Capture the cell that displays the provided text and extract its [X, Y] central coordinate. 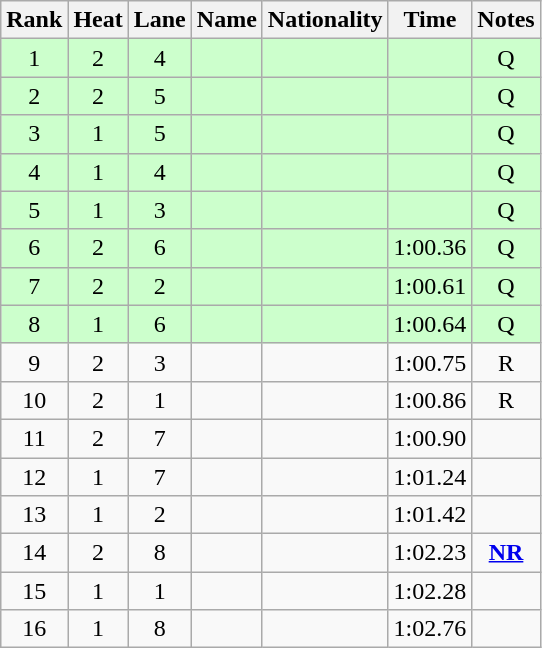
9 [34, 362]
Heat [98, 20]
1:00.86 [430, 400]
10 [34, 400]
1:00.64 [430, 324]
13 [34, 515]
Notes [506, 20]
1:02.23 [430, 553]
16 [34, 629]
12 [34, 477]
11 [34, 438]
Time [430, 20]
1:02.76 [430, 629]
1:02.28 [430, 591]
NR [506, 553]
1:01.42 [430, 515]
1:00.61 [430, 286]
1:00.90 [430, 438]
14 [34, 553]
1:00.36 [430, 248]
1:00.75 [430, 362]
Rank [34, 20]
1:01.24 [430, 477]
15 [34, 591]
Nationality [325, 20]
Lane [160, 20]
Name [226, 20]
